Identify which cell holds the provided text, then report its (x, y) central coordinate. 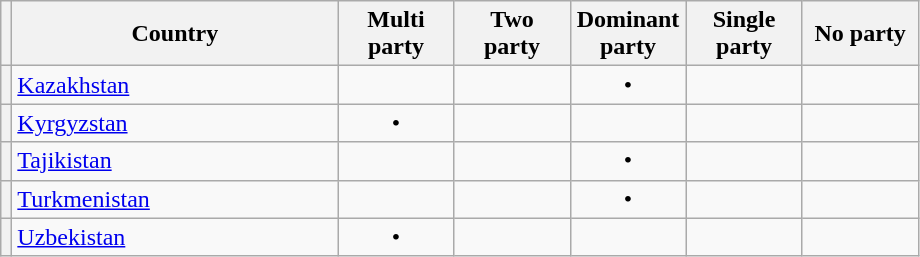
Kazakhstan (175, 85)
Two party (512, 34)
Uzbekistan (175, 237)
No party (860, 34)
Dominant party (628, 34)
Turkmenistan (175, 199)
Single party (744, 34)
Kyrgyzstan (175, 123)
Multi party (396, 34)
Tajikistan (175, 161)
Country (175, 34)
